From the cell containing the given text, extract its center point as (X, Y) coordinate. 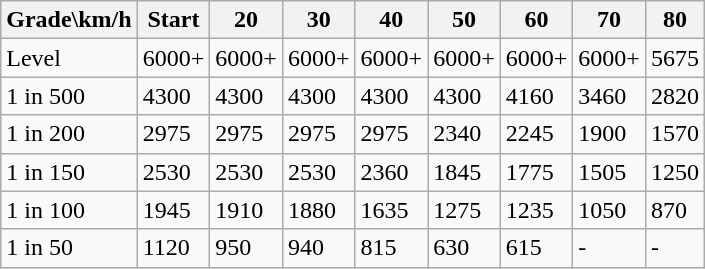
Level (69, 58)
80 (674, 20)
1845 (464, 172)
815 (392, 248)
1050 (610, 210)
5675 (674, 58)
30 (318, 20)
2340 (464, 134)
1250 (674, 172)
1 in 50 (69, 248)
630 (464, 248)
1120 (174, 248)
4160 (536, 96)
870 (674, 210)
1945 (174, 210)
Start (174, 20)
1635 (392, 210)
1 in 500 (69, 96)
940 (318, 248)
615 (536, 248)
40 (392, 20)
1 in 200 (69, 134)
1570 (674, 134)
1910 (246, 210)
60 (536, 20)
1 in 150 (69, 172)
1275 (464, 210)
1900 (610, 134)
1 in 100 (69, 210)
1880 (318, 210)
950 (246, 248)
1775 (536, 172)
2820 (674, 96)
2245 (536, 134)
3460 (610, 96)
1235 (536, 210)
50 (464, 20)
70 (610, 20)
Grade\km/h (69, 20)
20 (246, 20)
2360 (392, 172)
1505 (610, 172)
